From the cell containing the given text, extract its center point as [X, Y] coordinate. 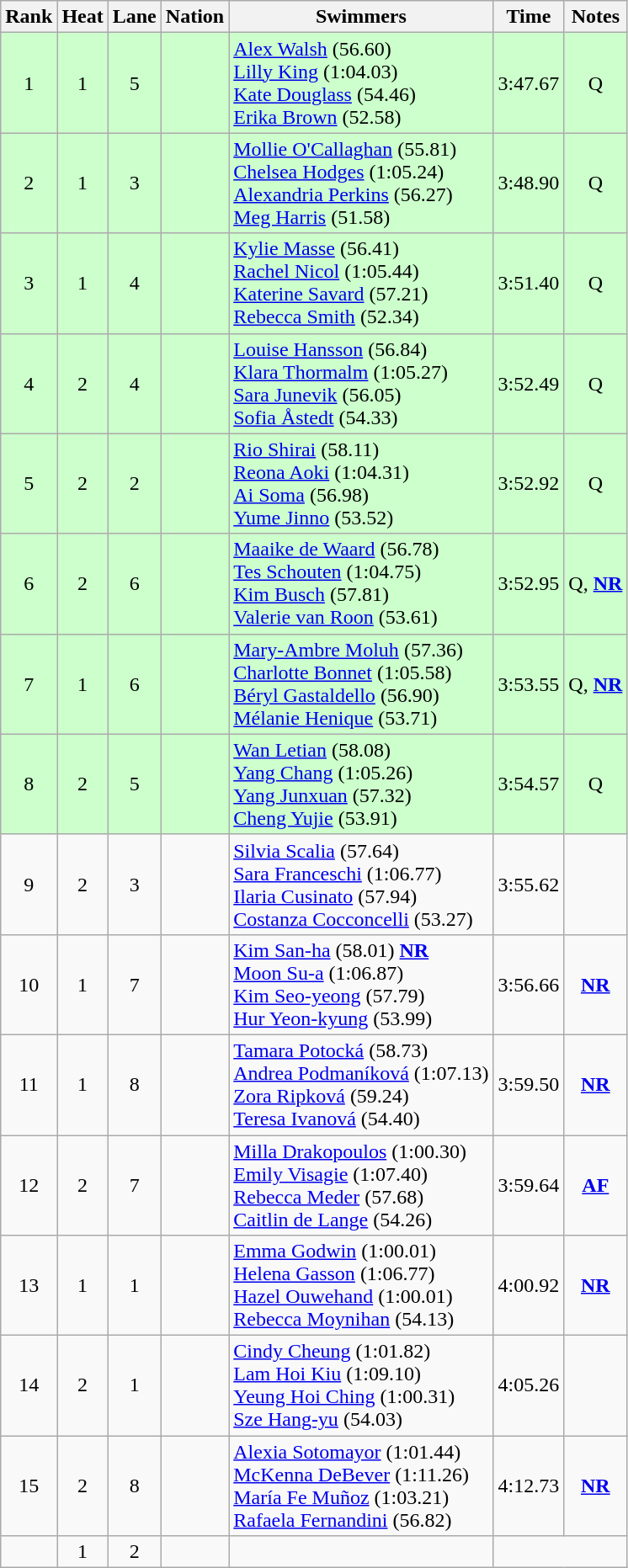
9 [29, 884]
3:51.40 [529, 283]
3:52.92 [529, 483]
10 [29, 985]
Emma Godwin (1:00.01)Helena Gasson (1:06.77)Hazel Ouwehand (1:00.01)Rebecca Moynihan (54.13) [361, 1286]
Milla Drakopoulos (1:00.30)Emily Visagie (1:07.40)Rebecca Meder (57.68)Caitlin de Lange (54.26) [361, 1185]
Wan Letian (58.08)Yang Chang (1:05.26)Yang Junxuan (57.32)Cheng Yujie (53.91) [361, 784]
Alex Walsh (56.60)Lilly King (1:04.03)Kate Douglass (54.46)Erika Brown (52.58) [361, 82]
Notes [596, 17]
Time [529, 17]
13 [29, 1286]
3:55.62 [529, 884]
Maaike de Waard (56.78)Tes Schouten (1:04.75)Kim Busch (57.81)Valerie van Roon (53.61) [361, 584]
Heat [82, 17]
Louise Hansson (56.84)Klara Thormalm (1:05.27)Sara Junevik (56.05)Sofia Åstedt (54.33) [361, 384]
Cindy Cheung (1:01.82)Lam Hoi Kiu (1:09.10)Yeung Hoi Ching (1:00.31)Sze Hang-yu (54.03) [361, 1385]
Rio Shirai (58.11)Reona Aoki (1:04.31)Ai Soma (56.98)Yume Jinno (53.52) [361, 483]
3:59.64 [529, 1185]
15 [29, 1486]
AF [596, 1185]
Tamara Potocká (58.73)Andrea Podmaníková (1:07.13)Zora Ripková (59.24)Teresa Ivanová (54.40) [361, 1084]
3:52.95 [529, 584]
Swimmers [361, 17]
Mollie O'Callaghan (55.81)Chelsea Hodges (1:05.24)Alexandria Perkins (56.27)Meg Harris (51.58) [361, 183]
12 [29, 1185]
Kim San-ha (58.01) NRMoon Su-a (1:06.87)Kim Seo-yeong (57.79)Hur Yeon-kyung (53.99) [361, 985]
3:48.90 [529, 183]
Kylie Masse (56.41)Rachel Nicol (1:05.44)Katerine Savard (57.21)Rebecca Smith (52.34) [361, 283]
11 [29, 1084]
3:54.57 [529, 784]
Silvia Scalia (57.64)Sara Franceschi (1:06.77)Ilaria Cusinato (57.94)Costanza Cocconcelli (53.27) [361, 884]
4:05.26 [529, 1385]
4:00.92 [529, 1286]
4:12.73 [529, 1486]
3:56.66 [529, 985]
3:59.50 [529, 1084]
Nation [194, 17]
Lane [135, 17]
3:52.49 [529, 384]
3:53.55 [529, 683]
14 [29, 1385]
Alexia Sotomayor (1:01.44)McKenna DeBever (1:11.26)María Fe Muñoz (1:03.21)Rafaela Fernandini (56.82) [361, 1486]
Mary-Ambre Moluh (57.36)Charlotte Bonnet (1:05.58)Béryl Gastaldello (56.90)Mélanie Henique (53.71) [361, 683]
Rank [29, 17]
3:47.67 [529, 82]
